Locate the cell with the specified text and output its [X, Y] center coordinate. 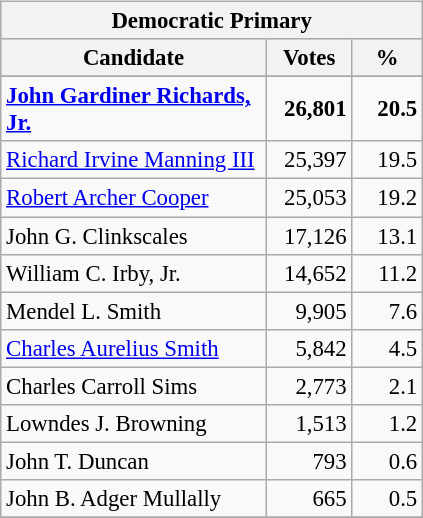
John T. Duncan [134, 461]
793 [309, 461]
Votes [309, 58]
19.2 [388, 198]
1,513 [309, 423]
26,801 [309, 110]
John Gardiner Richards, Jr. [134, 110]
4.5 [388, 348]
William C. Irby, Jr. [134, 273]
7.6 [388, 311]
665 [309, 499]
% [388, 58]
2,773 [309, 386]
John B. Adger Mullally [134, 499]
Mendel L. Smith [134, 311]
Charles Aurelius Smith [134, 348]
John G. Clinkscales [134, 235]
Lowndes J. Browning [134, 423]
11.2 [388, 273]
13.1 [388, 235]
Richard Irvine Manning III [134, 160]
1.2 [388, 423]
5,842 [309, 348]
Robert Archer Cooper [134, 198]
0.6 [388, 461]
25,053 [309, 198]
17,126 [309, 235]
Candidate [134, 58]
Democratic Primary [212, 21]
0.5 [388, 499]
19.5 [388, 160]
9,905 [309, 311]
20.5 [388, 110]
25,397 [309, 160]
2.1 [388, 386]
14,652 [309, 273]
Charles Carroll Sims [134, 386]
